Pinpoint the cell where the given text exists, returning its [X, Y] midpoint coordinate. 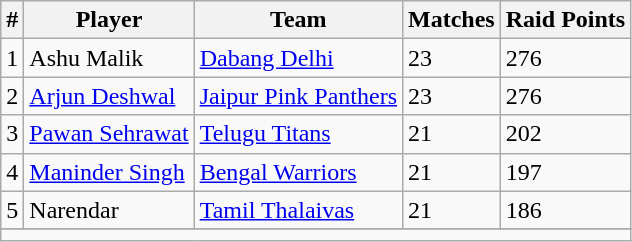
Matches [452, 20]
Arjun Deshwal [109, 96]
4 [12, 172]
Ashu Malik [109, 58]
Pawan Sehrawat [109, 134]
Dabang Delhi [298, 58]
5 [12, 210]
Narendar [109, 210]
202 [565, 134]
Telugu Titans [298, 134]
Player [109, 20]
197 [565, 172]
Team [298, 20]
Maninder Singh [109, 172]
Raid Points [565, 20]
3 [12, 134]
Jaipur Pink Panthers [298, 96]
# [12, 20]
Tamil Thalaivas [298, 210]
Bengal Warriors [298, 172]
2 [12, 96]
1 [12, 58]
186 [565, 210]
